Find where the given text appears and provide that cell's center as (X, Y) coordinate. 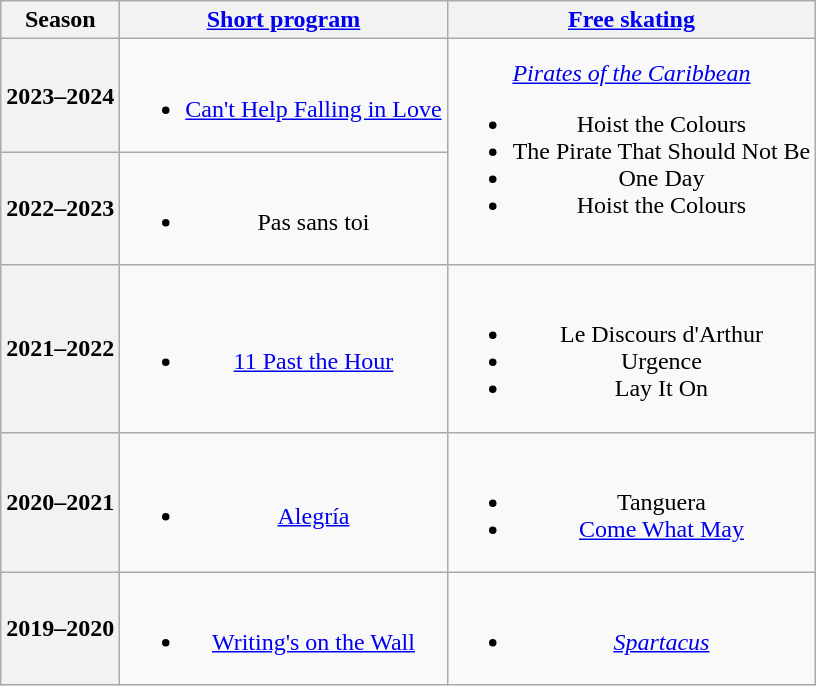
2021–2022 (60, 348)
Short program (284, 20)
Season (60, 20)
Spartacus (632, 628)
11 Past the Hour (284, 348)
2020–2021 (60, 502)
Pas sans toi (284, 208)
2022–2023 (60, 208)
Alegría (284, 502)
Can't Help Falling in Love (284, 96)
2019–2020 (60, 628)
2023–2024 (60, 96)
Writing's on the Wall (284, 628)
Pirates of the CaribbeanHoist the Colours The Pirate That Should Not Be One Day Hoist the Colours (632, 152)
Free skating (632, 20)
TangueraCome What May (632, 502)
Le Discours d'ArthurUrgence Lay It On (632, 348)
